Detect which cell encompasses the target text, then output its (x, y) center coordinate. 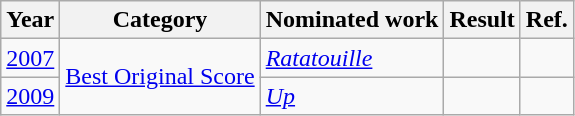
Up (352, 96)
Best Original Score (160, 77)
Year (30, 20)
2007 (30, 58)
Ref. (546, 20)
Result (482, 20)
Ratatouille (352, 58)
2009 (30, 96)
Nominated work (352, 20)
Category (160, 20)
